Provide the [x, y] coordinate of the cell's center where the given text is located.  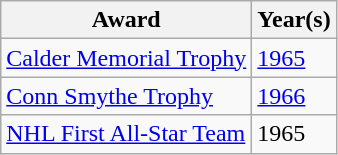
Calder Memorial Trophy [126, 58]
Conn Smythe Trophy [126, 96]
Year(s) [294, 20]
1966 [294, 96]
NHL First All-Star Team [126, 134]
Award [126, 20]
